Identify which cell holds the provided text, then report its (X, Y) central coordinate. 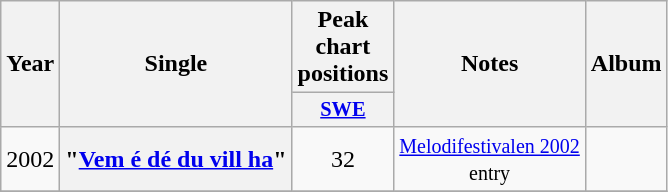
32 (343, 158)
Year (30, 64)
2002 (30, 158)
SWE (343, 110)
"Vem é dé du vill ha" (176, 158)
Album (626, 64)
Melodifestivalen 2002 entry (490, 158)
Single (176, 64)
Notes (490, 64)
Peak chart positions (343, 47)
